For the text-containing cell, return its midpoint in [X, Y] coordinate format. 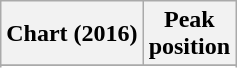
Peak position [189, 34]
Chart (2016) [72, 34]
